Capture the cell that displays the provided text and extract its [X, Y] central coordinate. 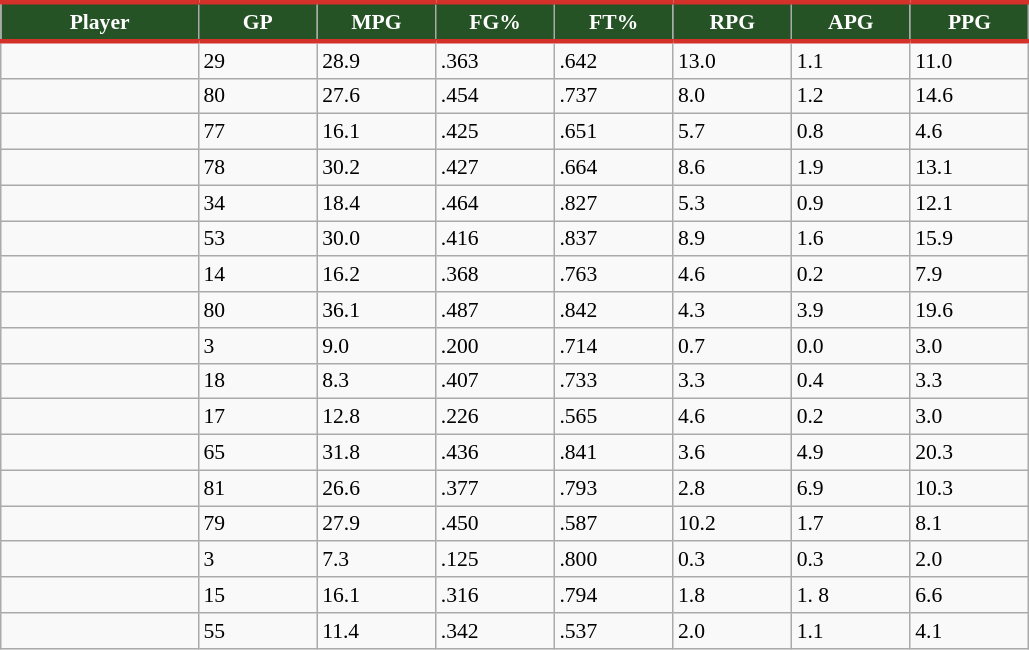
8.9 [732, 239]
2.8 [732, 488]
.837 [614, 239]
0.4 [852, 381]
4.3 [732, 310]
16.2 [376, 275]
8.0 [732, 96]
11.0 [970, 60]
3.9 [852, 310]
8.6 [732, 168]
.125 [496, 560]
6.9 [852, 488]
.416 [496, 239]
1. 8 [852, 595]
1.8 [732, 595]
3.6 [732, 453]
4.1 [970, 631]
13.1 [970, 168]
.363 [496, 60]
.587 [614, 524]
18 [258, 381]
14.6 [970, 96]
8.3 [376, 381]
1.9 [852, 168]
.450 [496, 524]
4.9 [852, 453]
.427 [496, 168]
.377 [496, 488]
27.9 [376, 524]
9.0 [376, 346]
.841 [614, 453]
10.2 [732, 524]
20.3 [970, 453]
Player [100, 22]
1.7 [852, 524]
FG% [496, 22]
.200 [496, 346]
.454 [496, 96]
30.2 [376, 168]
17 [258, 417]
13.0 [732, 60]
.407 [496, 381]
PPG [970, 22]
0.0 [852, 346]
55 [258, 631]
7.3 [376, 560]
.714 [614, 346]
78 [258, 168]
.800 [614, 560]
.436 [496, 453]
.737 [614, 96]
.368 [496, 275]
.316 [496, 595]
.226 [496, 417]
15 [258, 595]
53 [258, 239]
5.3 [732, 203]
12.1 [970, 203]
11.4 [376, 631]
1.6 [852, 239]
.842 [614, 310]
18.4 [376, 203]
30.0 [376, 239]
19.6 [970, 310]
34 [258, 203]
15.9 [970, 239]
.642 [614, 60]
65 [258, 453]
27.6 [376, 96]
31.8 [376, 453]
.651 [614, 132]
.487 [496, 310]
APG [852, 22]
0.7 [732, 346]
0.9 [852, 203]
.425 [496, 132]
.763 [614, 275]
28.9 [376, 60]
26.6 [376, 488]
.827 [614, 203]
6.6 [970, 595]
77 [258, 132]
.664 [614, 168]
.733 [614, 381]
10.3 [970, 488]
5.7 [732, 132]
29 [258, 60]
1.2 [852, 96]
.794 [614, 595]
.342 [496, 631]
36.1 [376, 310]
14 [258, 275]
0.8 [852, 132]
81 [258, 488]
MPG [376, 22]
.464 [496, 203]
GP [258, 22]
RPG [732, 22]
7.9 [970, 275]
12.8 [376, 417]
8.1 [970, 524]
.793 [614, 488]
.537 [614, 631]
79 [258, 524]
.565 [614, 417]
FT% [614, 22]
